For the text-containing cell, return its midpoint in [x, y] coordinate format. 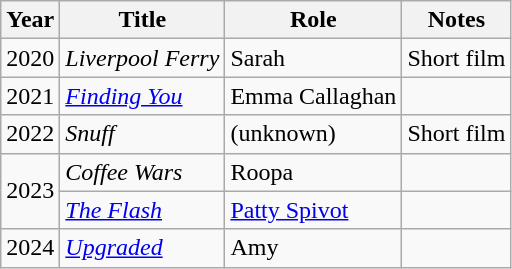
Amy [314, 248]
Coffee Wars [142, 172]
Finding You [142, 96]
Sarah [314, 58]
2023 [30, 191]
Upgraded [142, 248]
2020 [30, 58]
Notes [456, 20]
Snuff [142, 134]
Liverpool Ferry [142, 58]
Role [314, 20]
Year [30, 20]
Roopa [314, 172]
The Flash [142, 210]
2021 [30, 96]
Title [142, 20]
Emma Callaghan [314, 96]
(unknown) [314, 134]
2024 [30, 248]
2022 [30, 134]
Patty Spivot [314, 210]
